Search for the cell housing the specified text and yield its [X, Y] center coordinate. 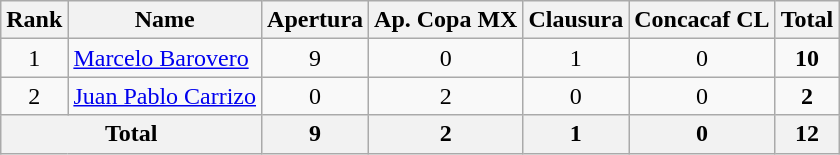
Clausura [576, 20]
10 [807, 58]
Concacaf CL [702, 20]
Apertura [316, 20]
Juan Pablo Carrizo [165, 96]
Ap. Copa MX [446, 20]
Rank [34, 20]
Marcelo Barovero [165, 58]
12 [807, 134]
Name [165, 20]
